Locate the cell with the specified text and output its (X, Y) center coordinate. 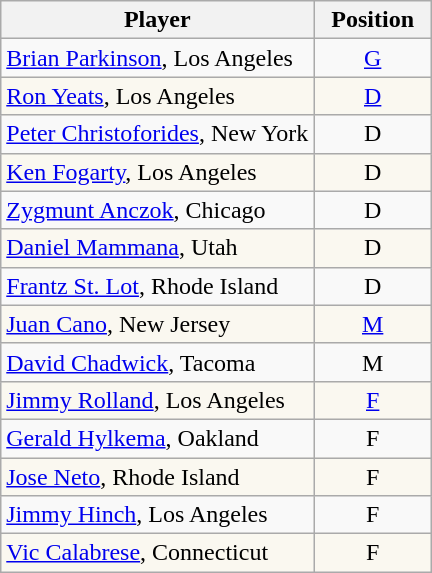
David Chadwick, Tacoma (158, 362)
Ken Fogarty, Los Angeles (158, 172)
Jose Neto, Rhode Island (158, 477)
Vic Calabrese, Connecticut (158, 553)
Player (158, 20)
Position (373, 20)
Gerald Hylkema, Oakland (158, 438)
G (373, 58)
Brian Parkinson, Los Angeles (158, 58)
Jimmy Hinch, Los Angeles (158, 515)
Ron Yeats, Los Angeles (158, 96)
Peter Christoforides, New York (158, 134)
Jimmy Rolland, Los Angeles (158, 400)
Zygmunt Anczok, Chicago (158, 210)
Daniel Mammana, Utah (158, 248)
Frantz St. Lot, Rhode Island (158, 286)
Juan Cano, New Jersey (158, 324)
